For the text-containing cell, return its midpoint in [X, Y] coordinate format. 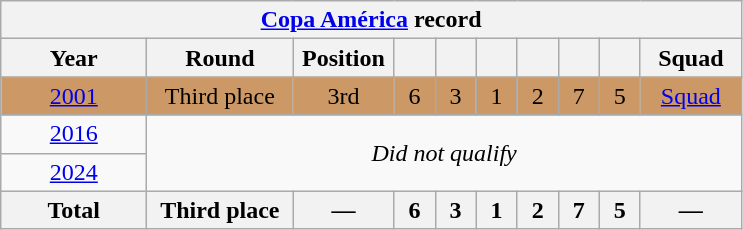
Year [74, 58]
2001 [74, 96]
Round [220, 58]
2016 [74, 134]
Did not qualify [444, 153]
3rd [344, 96]
Position [344, 58]
Copa América record [372, 20]
Total [74, 210]
2024 [74, 172]
